Output the (x, y) coordinate of the center of the cell containing the given text.  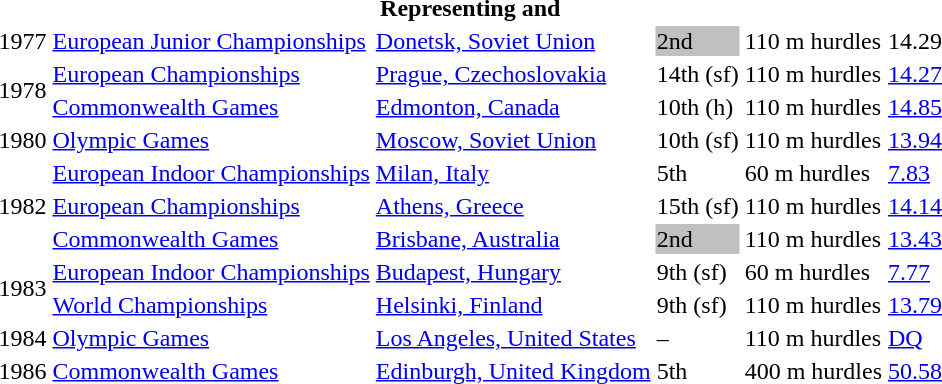
Athens, Greece (513, 206)
European Junior Championships (211, 41)
Milan, Italy (513, 173)
– (698, 338)
World Championships (211, 305)
Budapest, Hungary (513, 272)
Edmonton, Canada (513, 107)
10th (h) (698, 107)
Helsinki, Finland (513, 305)
Los Angeles, United States (513, 338)
Donetsk, Soviet Union (513, 41)
5th (698, 173)
Prague, Czechoslovakia (513, 74)
Brisbane, Australia (513, 239)
15th (sf) (698, 206)
14th (sf) (698, 74)
Moscow, Soviet Union (513, 140)
10th (sf) (698, 140)
